Return the [X, Y] coordinate for the center point of the cell that contains the specified text.  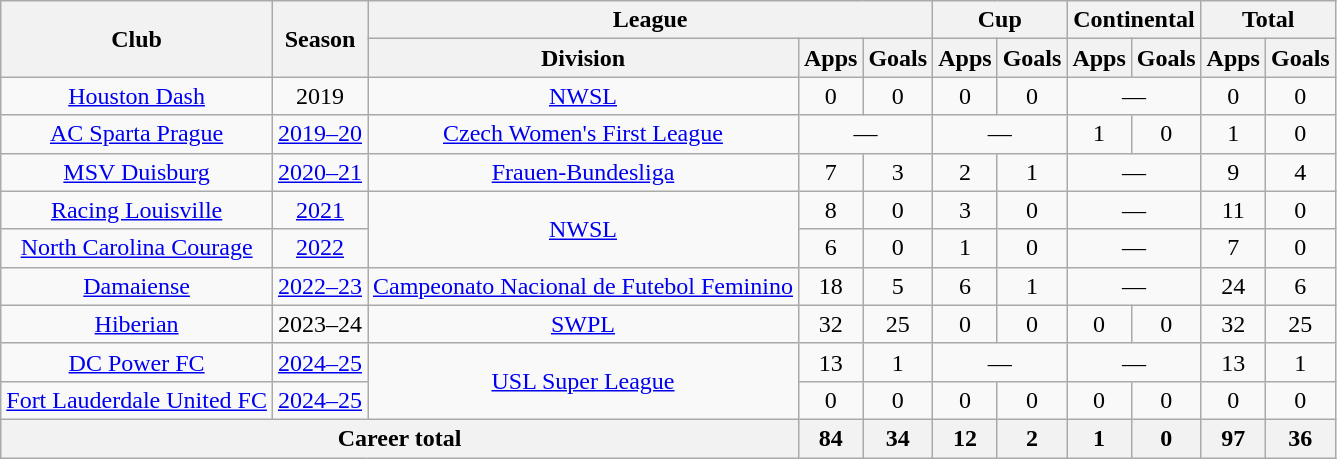
Career total [400, 438]
34 [898, 438]
2019 [320, 96]
5 [898, 286]
8 [830, 210]
2023–24 [320, 324]
Continental [1134, 20]
97 [1233, 438]
Czech Women's First League [584, 134]
84 [830, 438]
Club [137, 39]
2022 [320, 248]
Season [320, 39]
North Carolina Courage [137, 248]
2019–20 [320, 134]
11 [1233, 210]
League [650, 20]
36 [1300, 438]
Frauen-Bundesliga [584, 172]
Total [1268, 20]
18 [830, 286]
Campeonato Nacional de Futebol Feminino [584, 286]
2021 [320, 210]
Fort Lauderdale United FC [137, 400]
Hiberian [137, 324]
DC Power FC [137, 362]
AC Sparta Prague [137, 134]
4 [1300, 172]
9 [1233, 172]
2020–21 [320, 172]
Division [584, 58]
MSV Duisburg [137, 172]
2022–23 [320, 286]
Cup [1000, 20]
SWPL [584, 324]
12 [965, 438]
Damaiense [137, 286]
24 [1233, 286]
USL Super League [584, 381]
Houston Dash [137, 96]
Racing Louisville [137, 210]
